Return (x, y) of the center of cell containing provided text 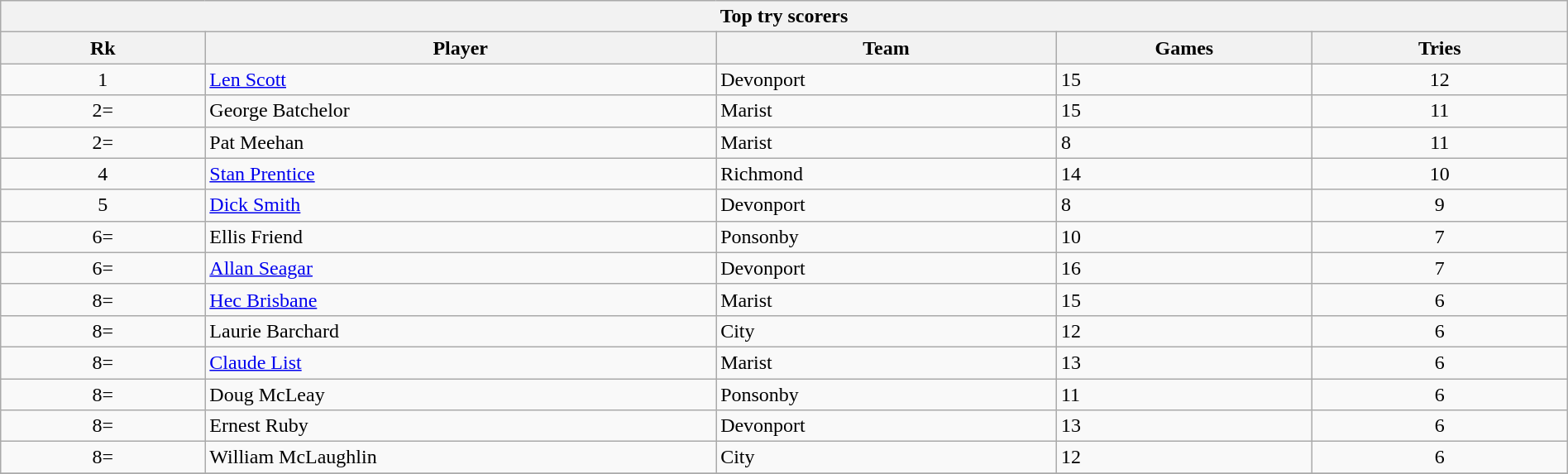
5 (103, 205)
Pat Meehan (461, 142)
Ernest Ruby (461, 426)
Tries (1439, 48)
Hec Brisbane (461, 299)
William McLaughlin (461, 457)
Team (887, 48)
4 (103, 174)
Claude List (461, 362)
9 (1439, 205)
Games (1184, 48)
Doug McLeay (461, 395)
George Batchelor (461, 111)
16 (1184, 268)
Len Scott (461, 79)
Laurie Barchard (461, 331)
Top try scorers (784, 17)
Dick Smith (461, 205)
14 (1184, 174)
Stan Prentice (461, 174)
Player (461, 48)
Rk (103, 48)
1 (103, 79)
Richmond (887, 174)
Ellis Friend (461, 237)
Allan Seagar (461, 268)
